Provide the (x, y) coordinate of the cell's center where the given text is located.  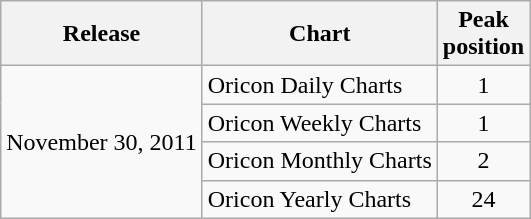
Oricon Daily Charts (320, 85)
Release (102, 34)
Peakposition (483, 34)
Oricon Yearly Charts (320, 199)
Chart (320, 34)
24 (483, 199)
2 (483, 161)
Oricon Weekly Charts (320, 123)
Oricon Monthly Charts (320, 161)
November 30, 2011 (102, 142)
